Pinpoint the cell where the given text exists, returning its [X, Y] midpoint coordinate. 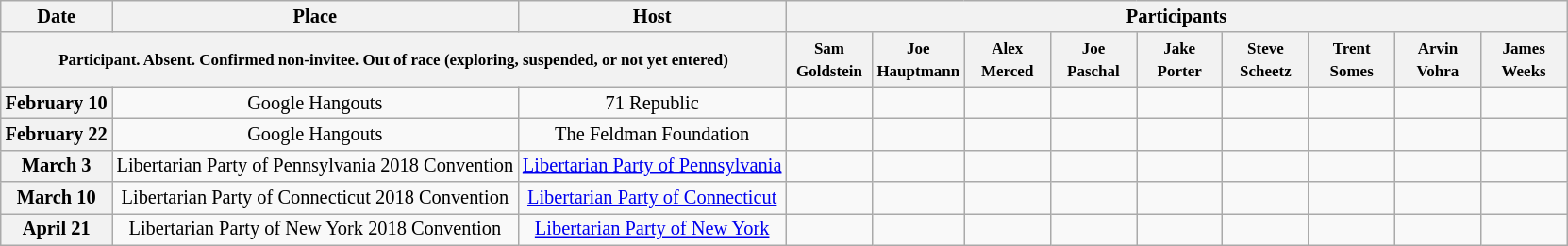
Libertarian Party of New York 2018 Convention [315, 229]
Libertarian Party of Pennsylvania [652, 166]
Libertarian Party of Connecticut 2018 Convention [315, 198]
Libertarian Party of Connecticut [652, 198]
February 10 [57, 103]
Libertarian Party of Pennsylvania 2018 Convention [315, 166]
Trent Somes [1351, 59]
Participant. Absent. Confirmed non-invitee. Out of race (exploring, suspended, or not yet entered) [394, 59]
Steve Scheetz [1266, 59]
March 10 [57, 198]
Host [652, 16]
Alex Merced [1008, 59]
Place [315, 16]
February 22 [57, 134]
Participants [1176, 16]
Date [57, 16]
March 3 [57, 166]
71 Republic [652, 103]
James Weeks [1525, 59]
Jake Porter [1179, 59]
Sam Goldstein [828, 59]
Joe Paschal [1093, 59]
Arvin Vohra [1438, 59]
April 21 [57, 229]
Libertarian Party of New York [652, 229]
The Feldman Foundation [652, 134]
Joe Hauptmann [919, 59]
